Search for the cell housing the specified text and yield its (X, Y) center coordinate. 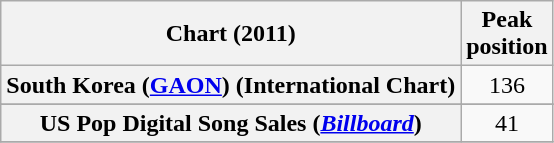
136 (507, 85)
Peakposition (507, 34)
South Korea (GAON) (International Chart) (231, 85)
41 (507, 123)
Chart (2011) (231, 34)
US Pop Digital Song Sales (Billboard) (231, 123)
